Extract the [x, y] coordinate from the center of the cell holding the provided text.  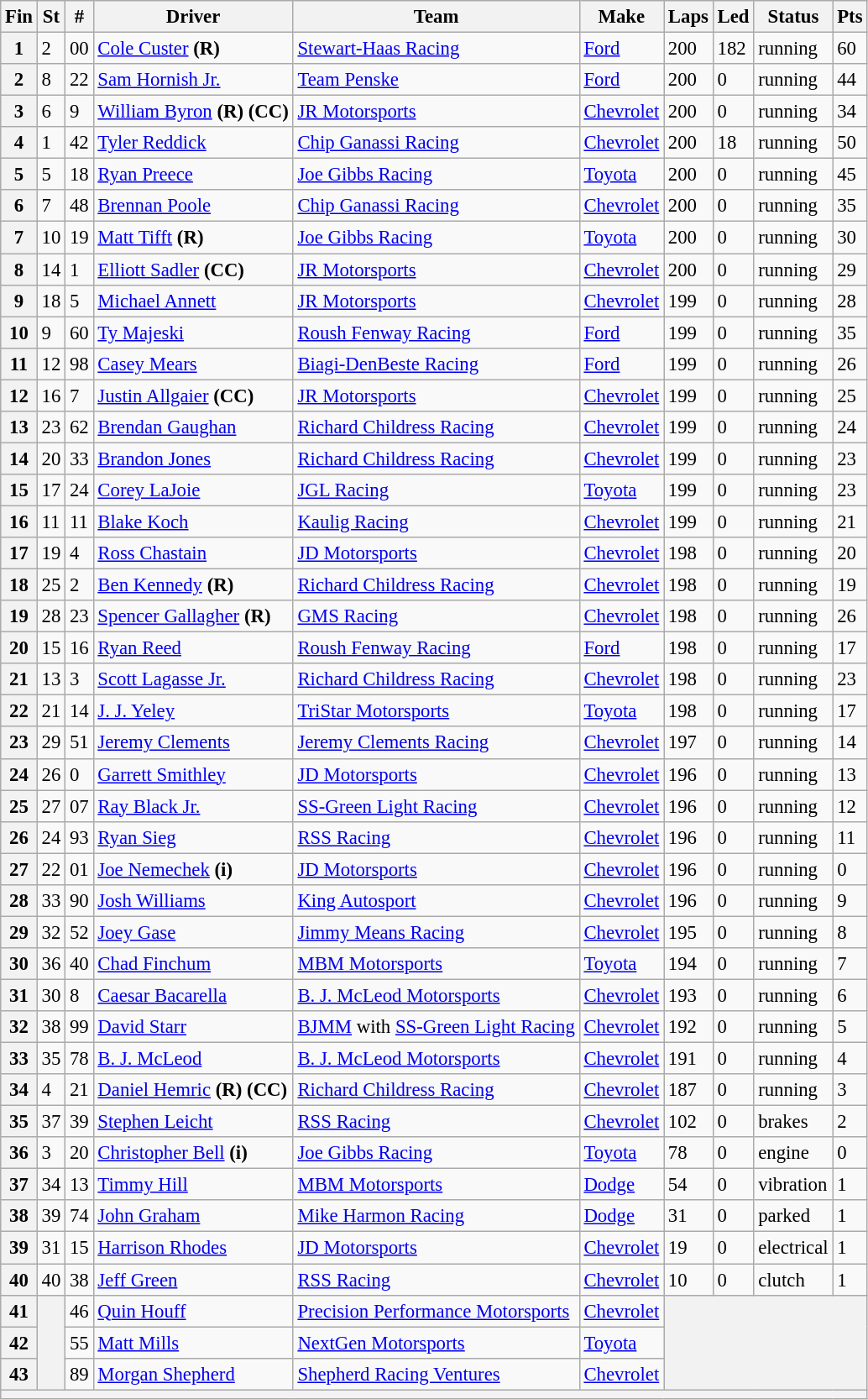
Laps [688, 17]
# [79, 17]
St [50, 17]
45 [850, 175]
50 [850, 143]
46 [79, 1311]
clutch [793, 1280]
Matt Tifft (R) [193, 238]
01 [79, 869]
Brennan Poole [193, 206]
Ty Majeski [193, 333]
Ben Kennedy (R) [193, 585]
Timmy Hill [193, 1185]
SS-Green Light Racing [437, 806]
74 [79, 1217]
98 [79, 364]
Corey LaJoie [193, 490]
Elliott Sadler (CC) [193, 270]
Ross Chastain [193, 553]
Make [621, 17]
Stephen Leicht [193, 1122]
Josh Williams [193, 901]
54 [688, 1185]
93 [79, 837]
Jimmy Means Racing [437, 932]
Harrison Rhodes [193, 1248]
89 [79, 1374]
51 [79, 743]
Quin Houff [193, 1311]
electrical [793, 1248]
Shepherd Racing Ventures [437, 1374]
193 [688, 995]
Christopher Bell (i) [193, 1153]
JGL Racing [437, 490]
Jeremy Clements Racing [437, 743]
52 [79, 932]
192 [688, 1027]
Garrett Smithley [193, 774]
Brandon Jones [193, 458]
55 [79, 1343]
Stewart-Haas Racing [437, 49]
Sam Hornish Jr. [193, 80]
Brendan Gaughan [193, 427]
99 [79, 1027]
Blake Koch [193, 521]
engine [793, 1153]
Driver [193, 17]
194 [688, 964]
Justin Allgaier (CC) [193, 396]
William Byron (R) (CC) [193, 112]
191 [688, 1059]
90 [79, 901]
parked [793, 1217]
TriStar Motorsports [437, 711]
Tyler Reddick [193, 143]
182 [734, 49]
Fin [19, 17]
Led [734, 17]
Morgan Shepherd [193, 1374]
Biagi-DenBeste Racing [437, 364]
GMS Racing [437, 616]
Status [793, 17]
Casey Mears [193, 364]
King Autosport [437, 901]
195 [688, 932]
B. J. McLeod [193, 1059]
Scott Lagasse Jr. [193, 679]
Daniel Hemric (R) (CC) [193, 1090]
Joe Nemechek (i) [193, 869]
vibration [793, 1185]
62 [79, 427]
Ryan Sieg [193, 837]
102 [688, 1122]
48 [79, 206]
43 [19, 1374]
David Starr [193, 1027]
NextGen Motorsports [437, 1343]
197 [688, 743]
41 [19, 1311]
Joey Gase [193, 932]
Mike Harmon Racing [437, 1217]
Caesar Bacarella [193, 995]
Precision Performance Motorsports [437, 1311]
J. J. Yeley [193, 711]
Kaulig Racing [437, 521]
Jeremy Clements [193, 743]
Ryan Preece [193, 175]
44 [850, 80]
Jeff Green [193, 1280]
Spencer Gallagher (R) [193, 616]
00 [79, 49]
Matt Mills [193, 1343]
187 [688, 1090]
Team [437, 17]
John Graham [193, 1217]
07 [79, 806]
Pts [850, 17]
Team Penske [437, 80]
brakes [793, 1122]
Ryan Reed [193, 648]
BJMM with SS-Green Light Racing [437, 1027]
Ray Black Jr. [193, 806]
Chad Finchum [193, 964]
Cole Custer (R) [193, 49]
Michael Annett [193, 301]
